Capture the cell that displays the provided text and extract its (x, y) central coordinate. 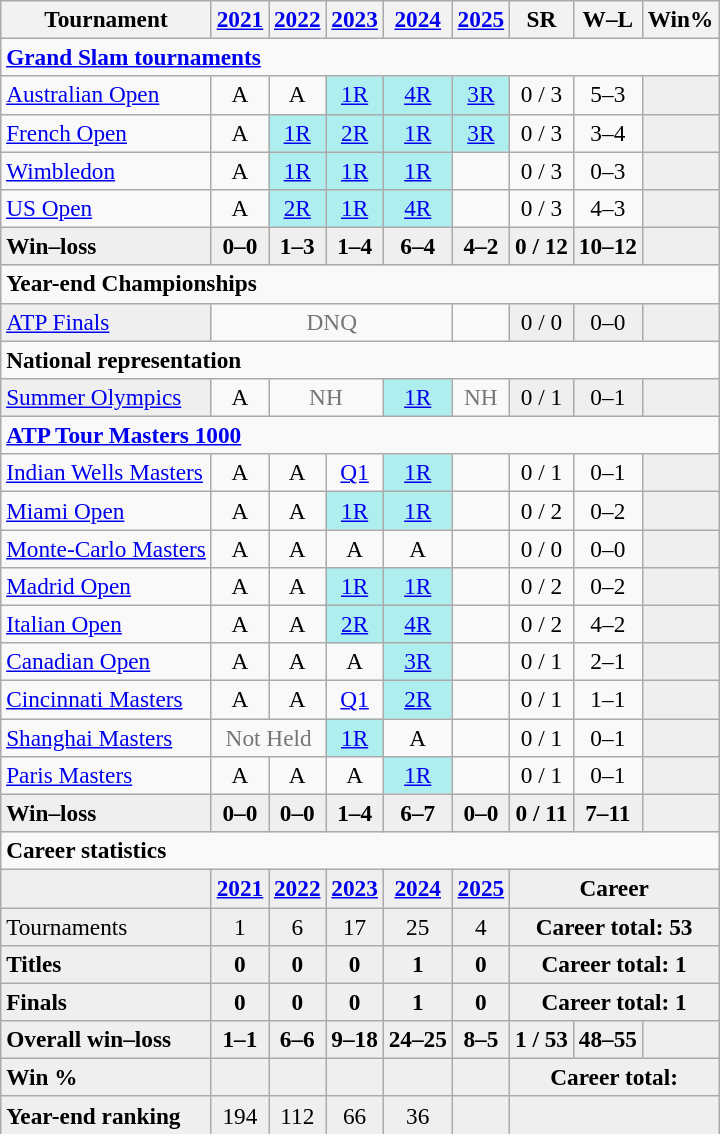
7–11 (608, 813)
Tournament (106, 19)
36 (418, 1115)
4–3 (608, 208)
8–5 (480, 1039)
Wimbledon (106, 170)
Career total: (614, 1077)
DNQ (332, 322)
5–3 (608, 95)
Career total: 53 (614, 926)
Tournaments (106, 926)
Year-end Championships (360, 284)
10–12 (608, 246)
66 (354, 1115)
3–4 (608, 133)
Cincinnati Masters (106, 699)
Indian Wells Masters (106, 473)
National representation (360, 359)
4 (480, 926)
SR (542, 19)
Career statistics (360, 850)
194 (240, 1115)
ATP Finals (106, 322)
US Open (106, 208)
Win % (106, 1077)
W–L (608, 19)
Year-end ranking (106, 1115)
25 (418, 926)
Italian Open (106, 624)
1 / 53 (542, 1039)
Monte-Carlo Masters (106, 548)
Grand Slam tournaments (360, 57)
ATP Tour Masters 1000 (360, 435)
Titles (106, 964)
1–3 (298, 246)
Paris Masters (106, 775)
6–6 (298, 1039)
Win% (680, 19)
Canadian Open (106, 662)
0 / 11 (542, 813)
9–18 (354, 1039)
Finals (106, 1002)
17 (354, 926)
2–1 (608, 662)
112 (298, 1115)
Madrid Open (106, 586)
Career (614, 888)
24–25 (418, 1039)
6–4 (418, 246)
0–3 (608, 170)
Not Held (268, 737)
48–55 (608, 1039)
Miami Open (106, 510)
0 / 12 (542, 246)
French Open (106, 133)
Shanghai Masters (106, 737)
Australian Open (106, 95)
6–7 (418, 813)
Summer Olympics (106, 397)
6 (298, 926)
Overall win–loss (106, 1039)
